Return (x, y) of the center of cell containing provided text 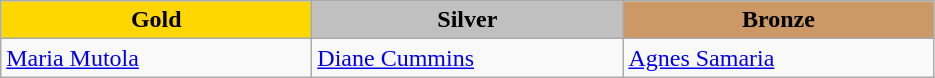
Agnes Samaria (778, 58)
Gold (156, 20)
Bronze (778, 20)
Silver (468, 20)
Diane Cummins (468, 58)
Maria Mutola (156, 58)
